Detect which cell encompasses the target text, then output its (x, y) center coordinate. 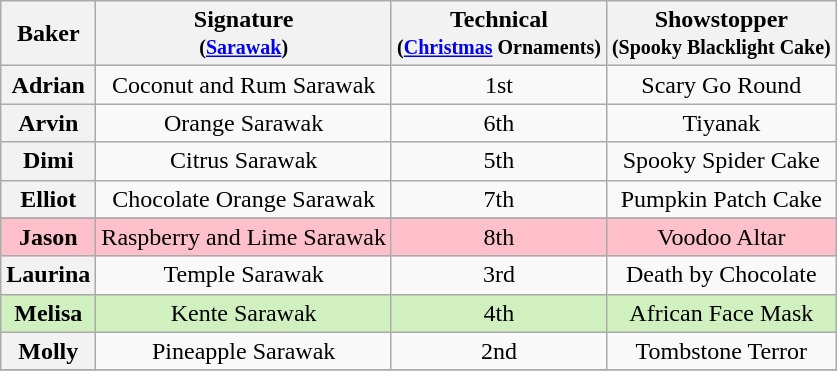
Melisa (48, 313)
Arvin (48, 123)
Kente Sarawak (244, 313)
Pineapple Sarawak (244, 351)
Jason (48, 237)
Scary Go Round (721, 85)
3rd (498, 275)
5th (498, 161)
Spooky Spider Cake (721, 161)
Technical(Christmas Ornaments) (498, 34)
8th (498, 237)
Raspberry and Lime Sarawak (244, 237)
Signature(Sarawak) (244, 34)
Dimi (48, 161)
Laurina (48, 275)
2nd (498, 351)
1st (498, 85)
Orange Sarawak (244, 123)
Elliot (48, 199)
Pumpkin Patch Cake (721, 199)
Adrian (48, 85)
African Face Mask (721, 313)
Coconut and Rum Sarawak (244, 85)
4th (498, 313)
Chocolate Orange Sarawak (244, 199)
Temple Sarawak (244, 275)
Citrus Sarawak (244, 161)
Showstopper(Spooky Blacklight Cake) (721, 34)
Molly (48, 351)
Death by Chocolate (721, 275)
Tombstone Terror (721, 351)
Baker (48, 34)
Tiyanak (721, 123)
7th (498, 199)
Voodoo Altar (721, 237)
6th (498, 123)
